Search for the cell housing the specified text and yield its [X, Y] center coordinate. 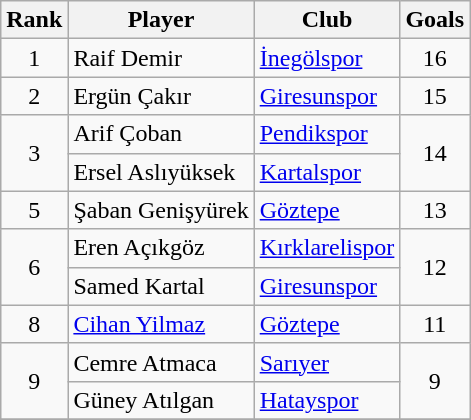
Sarıyer [327, 362]
İnegölspor [327, 58]
6 [34, 267]
Hatayspor [327, 400]
13 [435, 210]
Samed Kartal [161, 286]
Ergün Çakır [161, 96]
Kartalspor [327, 172]
11 [435, 324]
Player [161, 20]
Cemre Atmaca [161, 362]
Club [327, 20]
Goals [435, 20]
Arif Çoban [161, 134]
12 [435, 267]
Güney Atılgan [161, 400]
1 [34, 58]
Raif Demir [161, 58]
16 [435, 58]
3 [34, 153]
Rank [34, 20]
5 [34, 210]
Eren Açıkgöz [161, 248]
Pendikspor [327, 134]
8 [34, 324]
Cihan Yilmaz [161, 324]
15 [435, 96]
Şaban Genişyürek [161, 210]
2 [34, 96]
14 [435, 153]
Ersel Aslıyüksek [161, 172]
Kırklarelispor [327, 248]
